Locate the cell with the specified text and output its (X, Y) center coordinate. 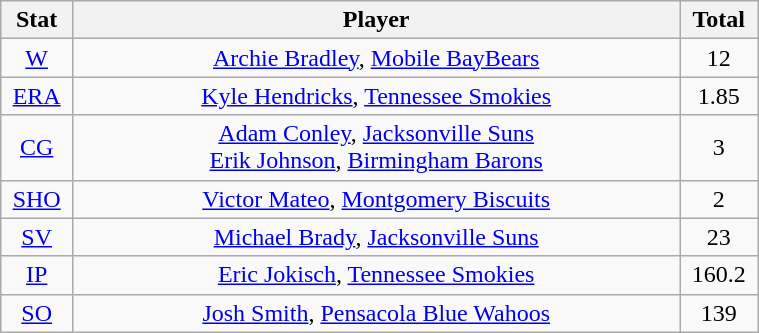
1.85 (719, 96)
W (37, 58)
Victor Mateo, Montgomery Biscuits (376, 199)
160.2 (719, 275)
Michael Brady, Jacksonville Suns (376, 237)
Kyle Hendricks, Tennessee Smokies (376, 96)
Player (376, 20)
Josh Smith, Pensacola Blue Wahoos (376, 313)
CG (37, 148)
SV (37, 237)
Archie Bradley, Mobile BayBears (376, 58)
139 (719, 313)
2 (719, 199)
IP (37, 275)
3 (719, 148)
Total (719, 20)
Stat (37, 20)
SHO (37, 199)
Adam Conley, Jacksonville Suns Erik Johnson, Birmingham Barons (376, 148)
Eric Jokisch, Tennessee Smokies (376, 275)
SO (37, 313)
ERA (37, 96)
12 (719, 58)
23 (719, 237)
